Provide the [X, Y] coordinate of the cell's center where the given text is located.  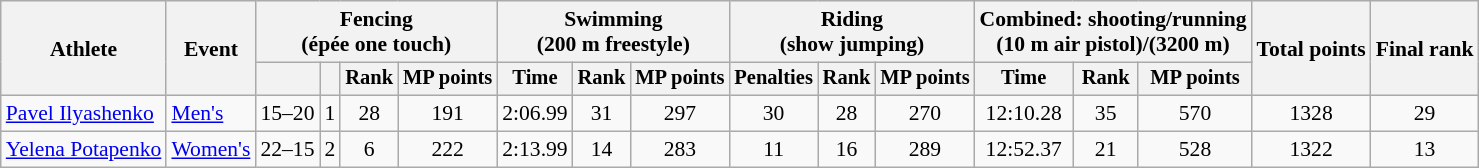
11 [773, 150]
Riding(show jumping) [852, 32]
528 [1194, 150]
Men's [210, 114]
1328 [1312, 114]
297 [680, 114]
Total points [1312, 48]
Event [210, 48]
Swimming(200 m freestyle) [613, 32]
283 [680, 150]
15–20 [287, 114]
13 [1425, 150]
2:06.99 [534, 114]
Final rank [1425, 48]
191 [448, 114]
35 [1106, 114]
Pavel Ilyashenko [84, 114]
21 [1106, 150]
2:13.99 [534, 150]
222 [448, 150]
Yelena Potapenko [84, 150]
Women's [210, 150]
1 [330, 114]
1322 [1312, 150]
Penalties [773, 79]
29 [1425, 114]
22–15 [287, 150]
12:52.37 [1024, 150]
6 [369, 150]
31 [602, 114]
16 [847, 150]
289 [924, 150]
Fencing(épée one touch) [376, 32]
270 [924, 114]
570 [1194, 114]
14 [602, 150]
Athlete [84, 48]
30 [773, 114]
2 [330, 150]
Combined: shooting/running(10 m air pistol)/(3200 m) [1114, 32]
12:10.28 [1024, 114]
